Provide the (x, y) coordinate of the cell's center where the given text is located.  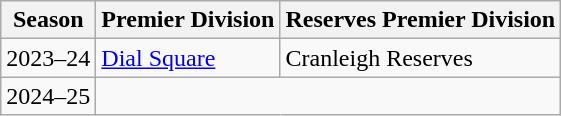
Premier Division (188, 20)
2023–24 (48, 58)
Cranleigh Reserves (420, 58)
Season (48, 20)
2024–25 (48, 96)
Reserves Premier Division (420, 20)
Dial Square (188, 58)
